Find where the given text appears and provide that cell's center as (x, y) coordinate. 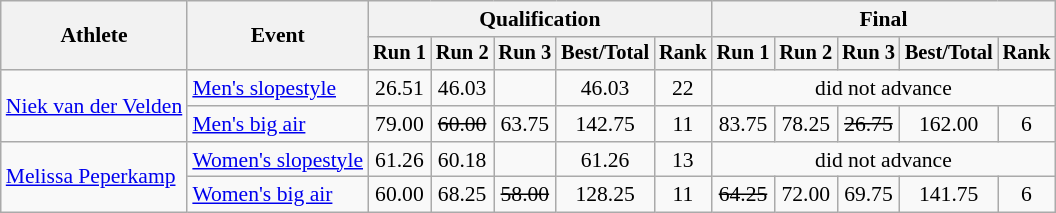
142.75 (605, 124)
68.25 (462, 195)
63.75 (526, 124)
22 (683, 88)
26.51 (400, 88)
Men's slopestyle (278, 88)
69.75 (868, 195)
Athlete (94, 36)
13 (683, 160)
Final (884, 19)
Women's slopestyle (278, 160)
Men's big air (278, 124)
58.00 (526, 195)
78.25 (806, 124)
Event (278, 36)
Melissa Peperkamp (94, 178)
141.75 (949, 195)
64.25 (744, 195)
162.00 (949, 124)
Women's big air (278, 195)
26.75 (868, 124)
83.75 (744, 124)
60.18 (462, 160)
Niek van der Velden (94, 106)
128.25 (605, 195)
72.00 (806, 195)
Qualification (540, 19)
79.00 (400, 124)
